Identify which cell holds the provided text, then report its [x, y] central coordinate. 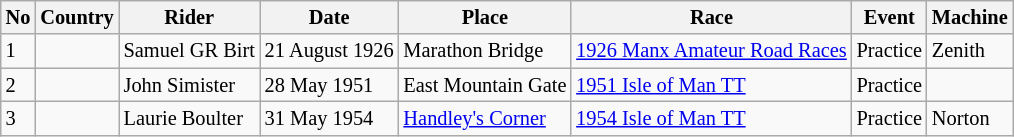
2 [18, 85]
28 May 1951 [330, 85]
Laurie Boulter [190, 118]
John Simister [190, 85]
East Mountain Gate [486, 85]
Event [890, 17]
Machine [970, 17]
Place [486, 17]
Handley's Corner [486, 118]
1926 Manx Amateur Road Races [711, 51]
Race [711, 17]
1954 Isle of Man TT [711, 118]
1951 Isle of Man TT [711, 85]
Zenith [970, 51]
Norton [970, 118]
Country [76, 17]
3 [18, 118]
21 August 1926 [330, 51]
No [18, 17]
Marathon Bridge [486, 51]
1 [18, 51]
Samuel GR Birt [190, 51]
Rider [190, 17]
Date [330, 17]
31 May 1954 [330, 118]
